Pinpoint the cell where the given text exists, returning its [X, Y] midpoint coordinate. 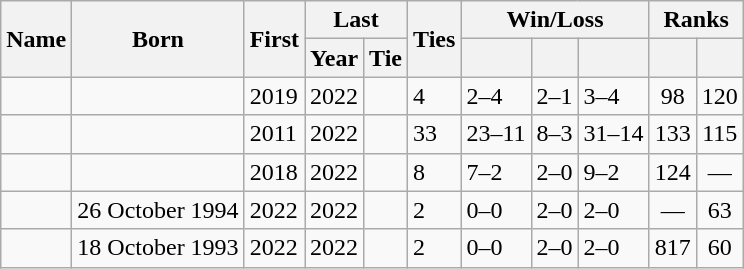
115 [720, 134]
2–1 [554, 96]
2019 [274, 96]
7–2 [496, 172]
18 October 1993 [158, 248]
98 [672, 96]
Ties [434, 39]
124 [672, 172]
First [274, 39]
2–4 [496, 96]
26 October 1994 [158, 210]
Year [334, 58]
3–4 [614, 96]
33 [434, 134]
60 [720, 248]
817 [672, 248]
2018 [274, 172]
31–14 [614, 134]
Born [158, 39]
133 [672, 134]
Ranks [696, 20]
2011 [274, 134]
4 [434, 96]
63 [720, 210]
Tie [386, 58]
9–2 [614, 172]
120 [720, 96]
Name [36, 39]
8–3 [554, 134]
Win/Loss [555, 20]
23–11 [496, 134]
8 [434, 172]
Last [356, 20]
